For the text-containing cell, return its midpoint in (X, Y) coordinate format. 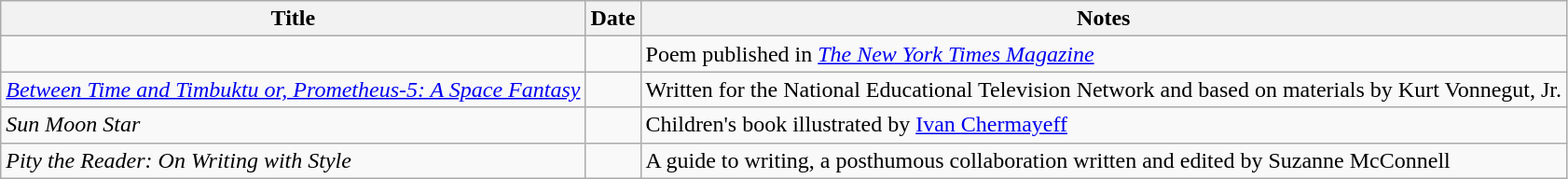
Between Time and Timbuktu or, Prometheus-5: A Space Fantasy (293, 89)
Title (293, 19)
Sun Moon Star (293, 125)
Poem published in The New York Times Magazine (1104, 54)
Notes (1104, 19)
A guide to writing, a posthumous collaboration written and edited by Suzanne McConnell (1104, 160)
Date (613, 19)
Children's book illustrated by Ivan Chermayeff (1104, 125)
Pity the Reader: On Writing with Style (293, 160)
Written for the National Educational Television Network and based on materials by Kurt Vonnegut, Jr. (1104, 89)
